Capture the cell that displays the provided text and extract its (x, y) central coordinate. 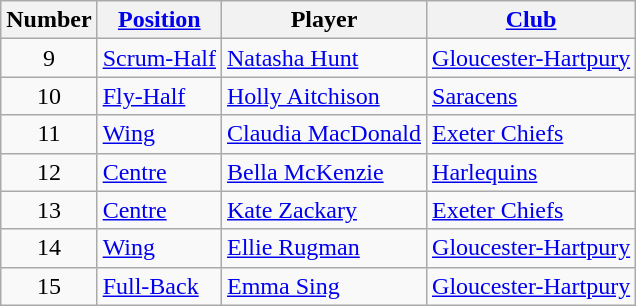
Bella McKenzie (324, 172)
Number (49, 20)
15 (49, 286)
Position (159, 20)
Club (532, 20)
Kate Zackary (324, 210)
Ellie Rugman (324, 248)
Scrum-Half (159, 58)
Natasha Hunt (324, 58)
Claudia MacDonald (324, 134)
13 (49, 210)
9 (49, 58)
11 (49, 134)
Saracens (532, 96)
10 (49, 96)
Emma Sing (324, 286)
12 (49, 172)
Full-Back (159, 286)
Fly-Half (159, 96)
Player (324, 20)
Harlequins (532, 172)
14 (49, 248)
Holly Aitchison (324, 96)
